Return the (X, Y) coordinate for the center point of the cell that contains the specified text.  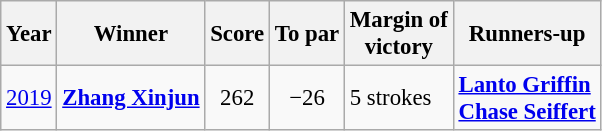
Lanto Griffin Chase Seiffert (527, 98)
2019 (29, 98)
Runners-up (527, 34)
5 strokes (398, 98)
−26 (306, 98)
Score (238, 34)
Winner (131, 34)
To par (306, 34)
Margin ofvictory (398, 34)
Year (29, 34)
262 (238, 98)
Zhang Xinjun (131, 98)
